Provide the (x, y) coordinate of the cell's center where the given text is located.  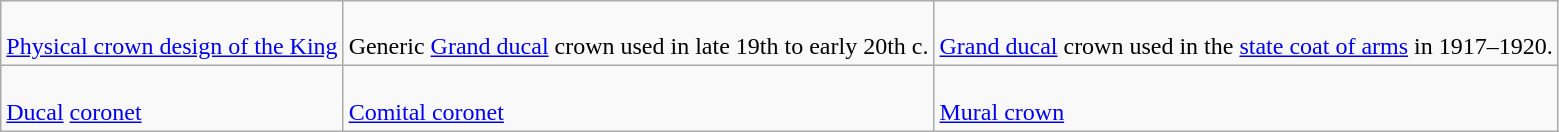
Mural crown (1246, 98)
Grand ducal crown used in the state coat of arms in 1917–1920. (1246, 34)
Ducal coronet (172, 98)
Generic Grand ducal crown used in late 19th to early 20th c. (638, 34)
Comital coronet (638, 98)
Physical crown design of the King (172, 34)
